Return [x, y] of the center of cell containing provided text 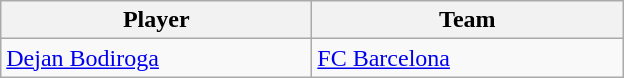
Team [468, 20]
Player [156, 20]
Dejan Bodiroga [156, 58]
FC Barcelona [468, 58]
